Locate the cell with the specified text and output its [x, y] center coordinate. 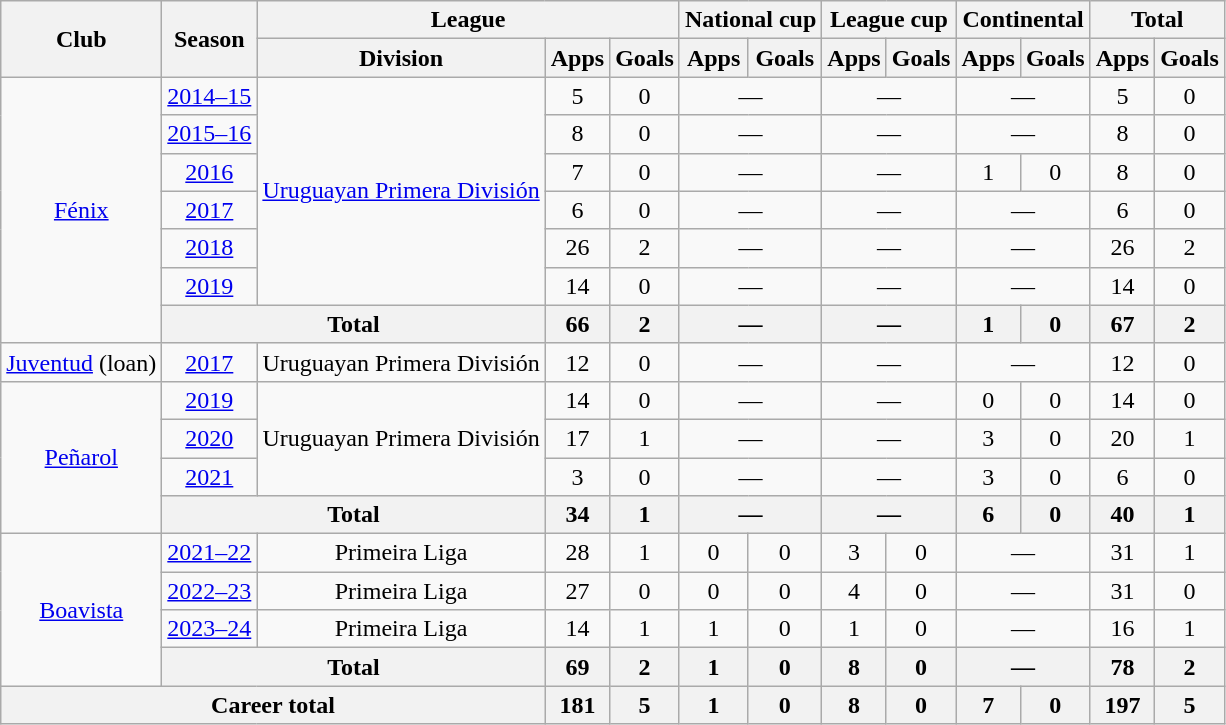
27 [577, 591]
Division [401, 58]
4 [854, 591]
League [468, 20]
2014–15 [210, 96]
17 [577, 438]
2022–23 [210, 591]
197 [1122, 705]
National cup [750, 20]
20 [1122, 438]
2015–16 [210, 134]
Peñarol [82, 457]
34 [577, 515]
2020 [210, 438]
66 [577, 324]
Juventud (loan) [82, 362]
Continental [1023, 20]
2023–24 [210, 629]
16 [1122, 629]
Club [82, 39]
28 [577, 553]
Career total [273, 705]
2018 [210, 248]
69 [577, 667]
67 [1122, 324]
2021–22 [210, 553]
Fénix [82, 210]
Season [210, 39]
78 [1122, 667]
181 [577, 705]
2021 [210, 477]
40 [1122, 515]
League cup [889, 20]
Boavista [82, 610]
2016 [210, 172]
